From the cell containing the given text, extract its center point as [X, Y] coordinate. 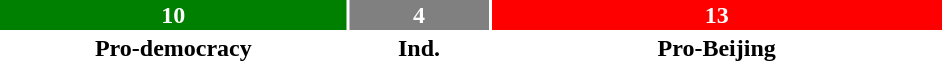
10 [174, 15]
4 [420, 15]
13 [716, 15]
